Search for the cell housing the specified text and yield its [x, y] center coordinate. 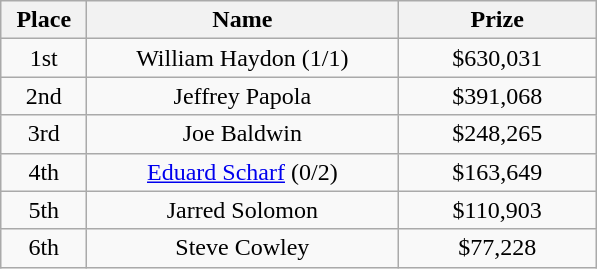
6th [44, 248]
$248,265 [498, 134]
Prize [498, 20]
Jeffrey Papola [242, 96]
Steve Cowley [242, 248]
3rd [44, 134]
Joe Baldwin [242, 134]
Eduard Scharf (0/2) [242, 172]
$77,228 [498, 248]
$391,068 [498, 96]
$163,649 [498, 172]
Jarred Solomon [242, 210]
2nd [44, 96]
Place [44, 20]
$630,031 [498, 58]
5th [44, 210]
1st [44, 58]
Name [242, 20]
$110,903 [498, 210]
4th [44, 172]
William Haydon (1/1) [242, 58]
